Return the (X, Y) coordinate for the center point of the cell that contains the specified text.  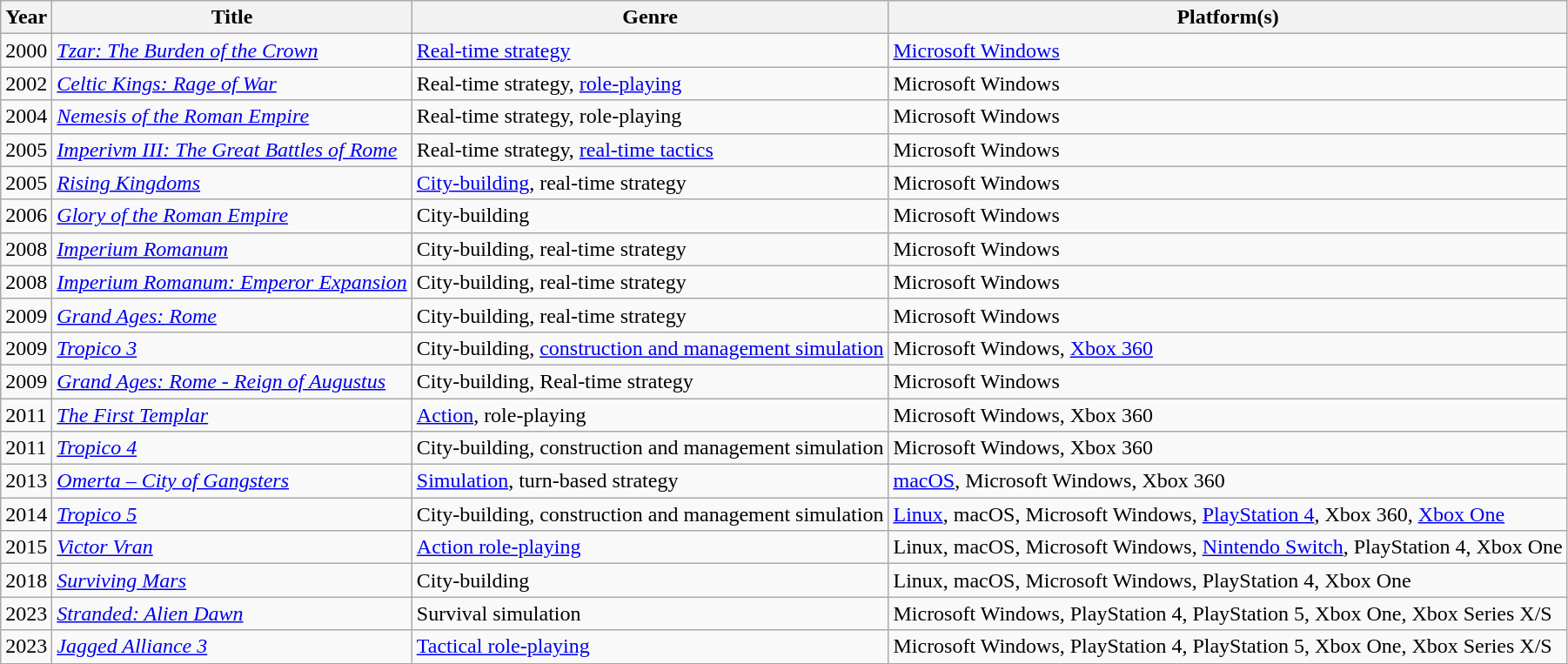
Victor Vran (231, 547)
2018 (26, 580)
Genre (650, 17)
2014 (26, 514)
Imperium Romanum: Emperor Expansion (231, 282)
Omerta – City of Gangsters (231, 481)
Tzar: The Burden of the Crown (231, 50)
Tropico 4 (231, 448)
2004 (26, 117)
macOS, Microsoft Windows, Xbox 360 (1228, 481)
Glory of the Roman Empire (231, 216)
2000 (26, 50)
Linux, macOS, Microsoft Windows, PlayStation 4, Xbox 360, Xbox One (1228, 514)
Imperium Romanum (231, 249)
Jagged Alliance 3 (231, 647)
2013 (26, 481)
Simulation, turn-based strategy (650, 481)
Linux, macOS, Microsoft Windows, Nintendo Switch, PlayStation 4, Xbox One (1228, 547)
Nemesis of the Roman Empire (231, 117)
2015 (26, 547)
Year (26, 17)
Action role-playing (650, 547)
Linux, macOS, Microsoft Windows, PlayStation 4, Xbox One (1228, 580)
Real-time strategy, real-time tactics (650, 150)
Rising Kingdoms (231, 183)
Surviving Mars (231, 580)
City-building, Real-time strategy (650, 381)
Survival simulation (650, 614)
The First Templar (231, 415)
Tactical role-playing (650, 647)
Grand Ages: Rome - Reign of Augustus (231, 381)
Tropico 5 (231, 514)
Action, role-playing (650, 415)
2006 (26, 216)
Real-time strategy (650, 50)
Imperivm III: The Great Battles of Rome (231, 150)
Celtic Kings: Rage of War (231, 84)
Title (231, 17)
Platform(s) (1228, 17)
Grand Ages: Rome (231, 315)
Stranded: Alien Dawn (231, 614)
2002 (26, 84)
Tropico 3 (231, 348)
